Capture the cell that displays the provided text and extract its (X, Y) central coordinate. 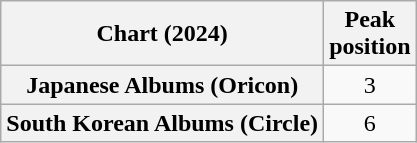
6 (370, 123)
South Korean Albums (Circle) (162, 123)
Chart (2024) (162, 34)
Peakposition (370, 34)
3 (370, 85)
Japanese Albums (Oricon) (162, 85)
